Identify which cell holds the provided text, then report its (X, Y) central coordinate. 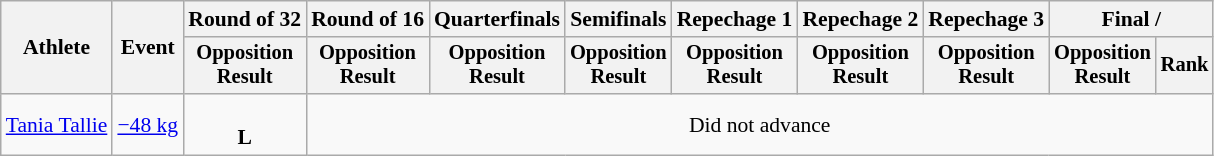
−48 kg (148, 124)
Repechage 1 (735, 19)
Repechage 3 (986, 19)
Did not advance (760, 124)
Semifinals (618, 19)
Round of 32 (244, 19)
Athlete (57, 48)
Quarterfinals (497, 19)
Repechage 2 (860, 19)
Tania Tallie (57, 124)
Event (148, 48)
L (244, 124)
Round of 16 (368, 19)
Rank (1185, 66)
Final / (1131, 19)
